Search for the cell housing the specified text and yield its (X, Y) center coordinate. 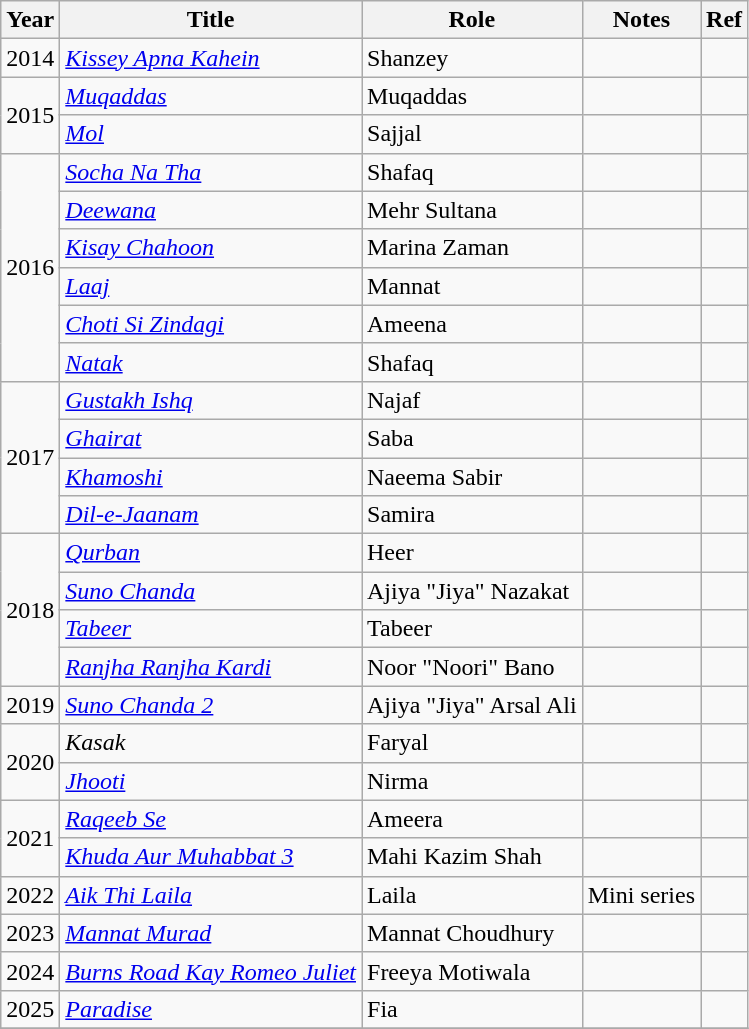
Suno Chanda 2 (211, 705)
Laaj (211, 286)
Mol (211, 134)
Ref (724, 20)
Shanzey (472, 58)
Year (30, 20)
Ranjha Ranjha Kardi (211, 667)
2019 (30, 705)
Khuda Aur Muhabbat 3 (211, 857)
Gustakh Ishq (211, 400)
2015 (30, 115)
2023 (30, 933)
Qurban (211, 553)
Title (211, 20)
Mini series (641, 895)
Burns Road Kay Romeo Juliet (211, 971)
Nirma (472, 781)
Ajiya "Jiya" Nazakat (472, 591)
Kisay Chahoon (211, 248)
2025 (30, 1009)
Jhooti (211, 781)
Sajjal (472, 134)
Heer (472, 553)
Suno Chanda (211, 591)
Ajiya "Jiya" Arsal Ali (472, 705)
Deewana (211, 210)
2016 (30, 267)
Socha Na Tha (211, 172)
Noor "Noori" Bano (472, 667)
Ameena (472, 324)
Samira (472, 515)
Dil-e-Jaanam (211, 515)
Choti Si Zindagi (211, 324)
2020 (30, 762)
Mannat Murad (211, 933)
Kissey Apna Kahein (211, 58)
Natak (211, 362)
Marina Zaman (472, 248)
Mahi Kazim Shah (472, 857)
Faryal (472, 743)
Najaf (472, 400)
Aik Thi Laila (211, 895)
Freeya Motiwala (472, 971)
Raqeeb Se (211, 819)
Paradise (211, 1009)
2017 (30, 457)
2022 (30, 895)
Naeema Sabir (472, 477)
2021 (30, 838)
Ameera (472, 819)
2014 (30, 58)
Saba (472, 438)
Ghairat (211, 438)
Fia (472, 1009)
2018 (30, 610)
Mannat (472, 286)
Mannat Choudhury (472, 933)
Mehr Sultana (472, 210)
2024 (30, 971)
Kasak (211, 743)
Laila (472, 895)
Notes (641, 20)
Khamoshi (211, 477)
Role (472, 20)
